Detect which cell encompasses the target text, then output its [X, Y] center coordinate. 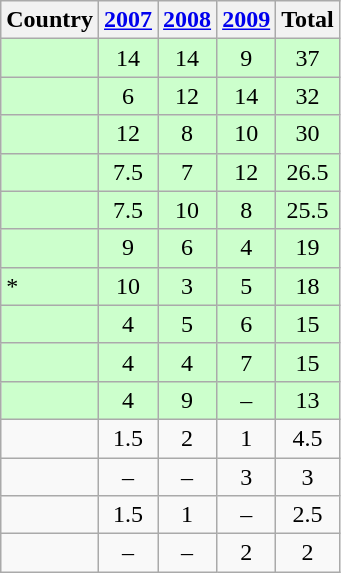
Country [50, 20]
Total [308, 20]
18 [308, 286]
2008 [188, 20]
37 [308, 58]
2009 [246, 20]
2.5 [308, 515]
2007 [128, 20]
13 [308, 400]
30 [308, 134]
4.5 [308, 438]
25.5 [308, 210]
* [50, 286]
26.5 [308, 172]
32 [308, 96]
19 [308, 248]
